Determine the (X, Y) coordinate at the center of the cell enclosing the given text.  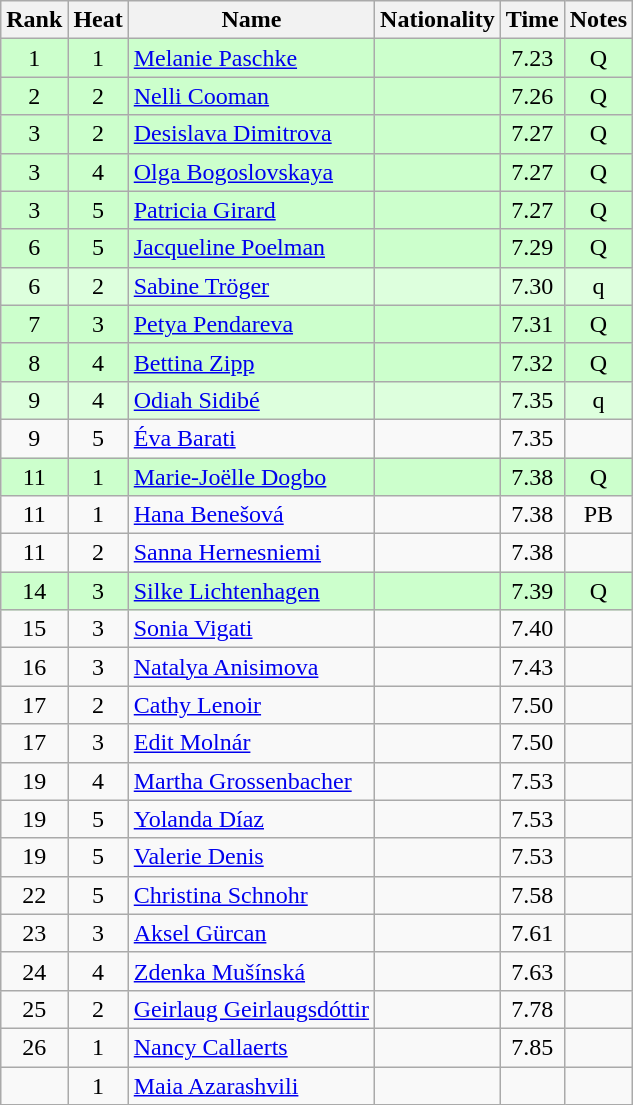
Nationality (438, 20)
Jacqueline Poelman (251, 248)
Martha Grossenbacher (251, 781)
24 (34, 971)
Notes (598, 20)
Natalya Anisimova (251, 667)
Name (251, 20)
25 (34, 1009)
26 (34, 1047)
Olga Bogoslovskaya (251, 172)
7.39 (532, 591)
Edit Molnár (251, 743)
Desislava Dimitrova (251, 134)
Hana Benešová (251, 515)
7.63 (532, 971)
14 (34, 591)
16 (34, 667)
15 (34, 629)
7.58 (532, 895)
7.85 (532, 1047)
Geirlaug Geirlaugsdóttir (251, 1009)
Heat (98, 20)
8 (34, 362)
7.23 (532, 58)
Patricia Girard (251, 210)
7 (34, 324)
7.61 (532, 933)
23 (34, 933)
Sanna Hernesniemi (251, 553)
7.31 (532, 324)
Time (532, 20)
Silke Lichtenhagen (251, 591)
7.30 (532, 286)
7.29 (532, 248)
Nancy Callaerts (251, 1047)
Éva Barati (251, 438)
Melanie Paschke (251, 58)
7.40 (532, 629)
PB (598, 515)
Sabine Tröger (251, 286)
Petya Pendareva (251, 324)
Aksel Gürcan (251, 933)
7.26 (532, 96)
Christina Schnohr (251, 895)
Bettina Zipp (251, 362)
7.32 (532, 362)
Rank (34, 20)
7.78 (532, 1009)
Valerie Denis (251, 857)
Yolanda Díaz (251, 819)
Marie-Joëlle Dogbo (251, 477)
Maia Azarashvili (251, 1085)
Cathy Lenoir (251, 705)
22 (34, 895)
Nelli Cooman (251, 96)
7.43 (532, 667)
Odiah Sidibé (251, 400)
Sonia Vigati (251, 629)
Zdenka Mušínská (251, 971)
